Extract the (x, y) coordinate from the center of the cell holding the provided text.  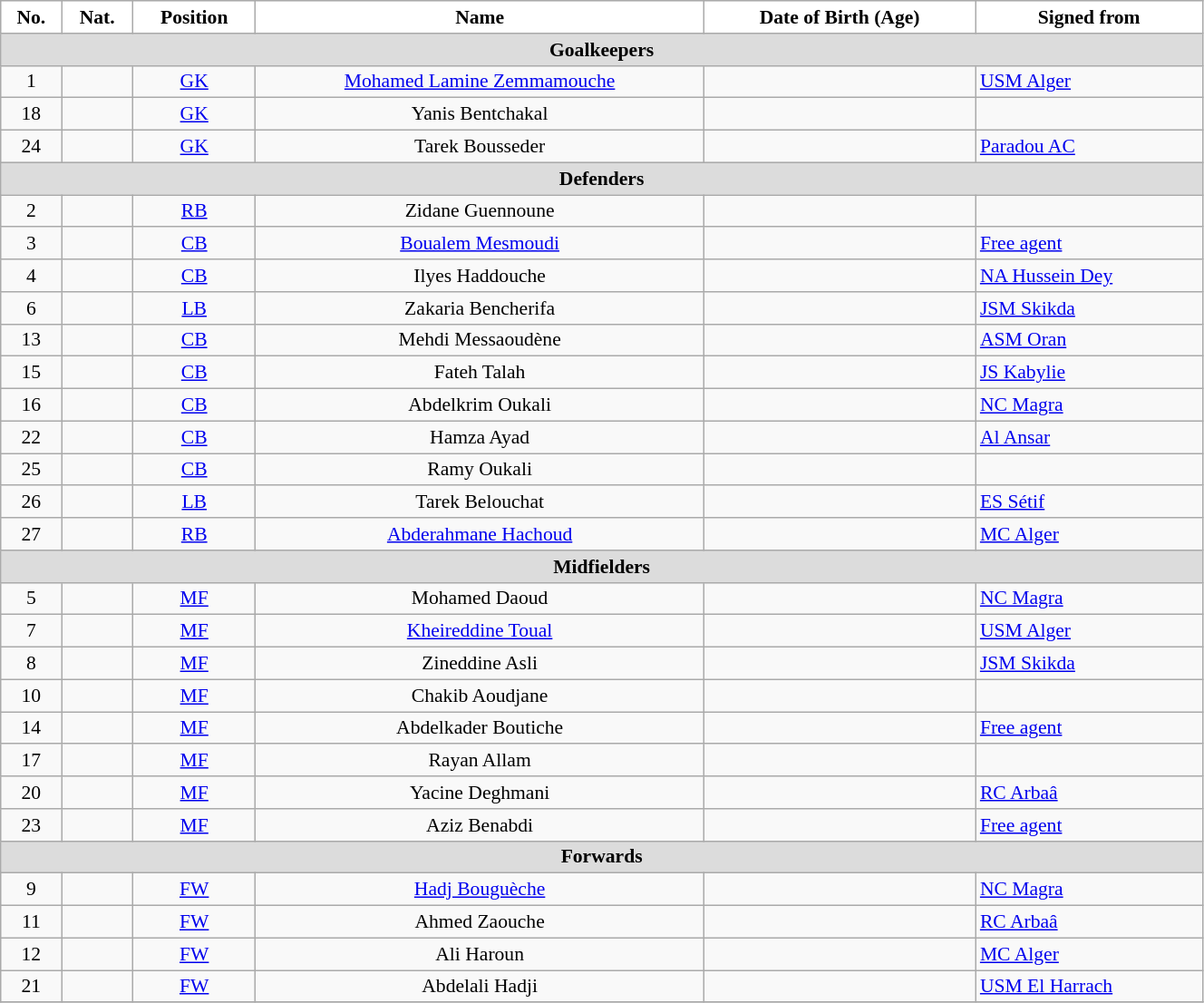
16 (31, 405)
Paradou AC (1090, 147)
Name (480, 17)
Abdelkrim Oukali (480, 405)
Chakib Aoudjane (480, 696)
11 (31, 922)
Mehdi Messaoudène (480, 340)
15 (31, 373)
Position (194, 17)
Ahmed Zaouche (480, 922)
20 (31, 793)
4 (31, 276)
Nat. (98, 17)
JS Kabylie (1090, 373)
Zakaria Bencherifa (480, 308)
1 (31, 82)
Al Ansar (1090, 437)
Zidane Guennoune (480, 211)
7 (31, 631)
Aziz Benabdi (480, 825)
8 (31, 664)
Tarek Bousseder (480, 147)
Midfielders (602, 567)
6 (31, 308)
Abderahmane Hachoud (480, 534)
Ali Haroun (480, 954)
Rayan Allam (480, 761)
Tarek Belouchat (480, 502)
9 (31, 890)
10 (31, 696)
22 (31, 437)
5 (31, 599)
Abdelkader Boutiche (480, 728)
Yanis Bentchakal (480, 114)
21 (31, 987)
23 (31, 825)
Yacine Deghmani (480, 793)
No. (31, 17)
2 (31, 211)
Fateh Talah (480, 373)
Kheireddine Toual (480, 631)
12 (31, 954)
3 (31, 244)
14 (31, 728)
Ilyes Haddouche (480, 276)
24 (31, 147)
26 (31, 502)
NA Hussein Dey (1090, 276)
Ramy Oukali (480, 470)
Date of Birth (Age) (840, 17)
Goalkeepers (602, 50)
13 (31, 340)
ES Sétif (1090, 502)
Hamza Ayad (480, 437)
27 (31, 534)
Boualem Mesmoudi (480, 244)
Signed from (1090, 17)
17 (31, 761)
Hadj Bouguèche (480, 890)
Mohamed Lamine Zemmamouche (480, 82)
Zineddine Asli (480, 664)
Abdelali Hadji (480, 987)
18 (31, 114)
Defenders (602, 179)
Mohamed Daoud (480, 599)
25 (31, 470)
Forwards (602, 857)
USM El Harrach (1090, 987)
ASM Oran (1090, 340)
